Search for the cell housing the specified text and yield its (x, y) center coordinate. 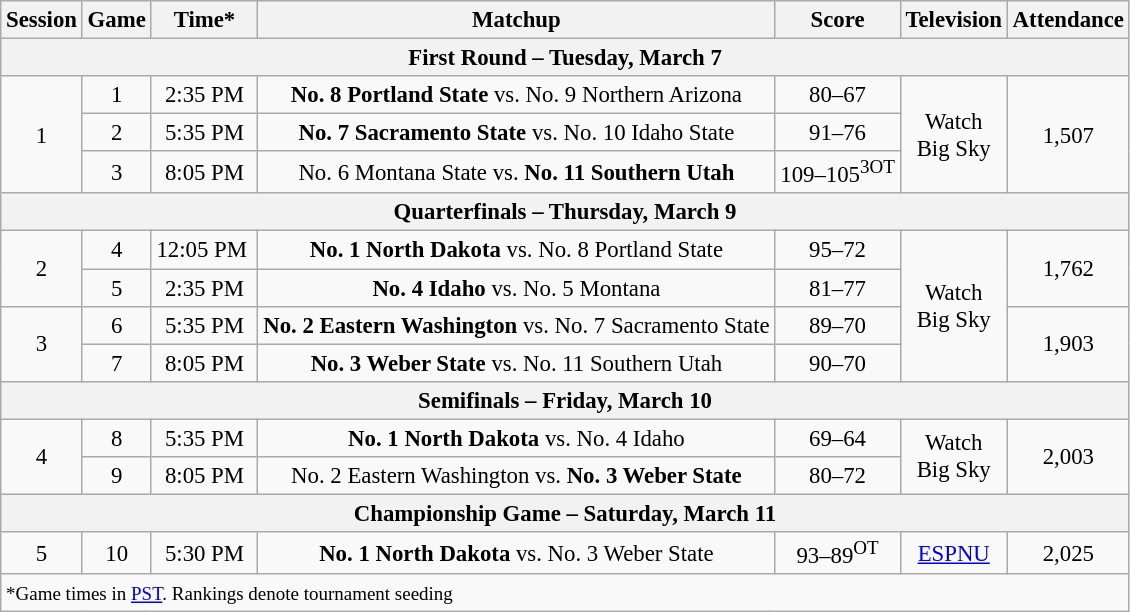
Game (116, 20)
ESPNU (954, 553)
Attendance (1068, 20)
Time* (204, 20)
Championship Game – Saturday, March 11 (566, 513)
Semifinals – Friday, March 10 (566, 400)
Quarterfinals – Thursday, March 9 (566, 213)
109–1053OT (838, 172)
95–72 (838, 250)
89–70 (838, 325)
No. 3 Weber State vs. No. 11 Southern Utah (516, 363)
No. 1 North Dakota vs. No. 4 Idaho (516, 438)
10 (116, 553)
12:05 PM (204, 250)
80–72 (838, 476)
*Game times in PST. Rankings denote tournament seeding (566, 593)
First Round – Tuesday, March 7 (566, 58)
No. 8 Portland State vs. No. 9 Northern Arizona (516, 95)
2,025 (1068, 553)
Session (42, 20)
No. 7 Sacramento State vs. No. 10 Idaho State (516, 133)
9 (116, 476)
81–77 (838, 288)
80–67 (838, 95)
7 (116, 363)
5:30 PM (204, 553)
Matchup (516, 20)
1,507 (1068, 134)
8 (116, 438)
93–89OT (838, 553)
69–64 (838, 438)
No. 1 North Dakota vs. No. 3 Weber State (516, 553)
90–70 (838, 363)
No. 2 Eastern Washington vs. No. 7 Sacramento State (516, 325)
No. 1 North Dakota vs. No. 8 Portland State (516, 250)
No. 4 Idaho vs. No. 5 Montana (516, 288)
1,762 (1068, 268)
No. 2 Eastern Washington vs. No. 3 Weber State (516, 476)
Television (954, 20)
No. 6 Montana State vs. No. 11 Southern Utah (516, 172)
6 (116, 325)
Score (838, 20)
91–76 (838, 133)
1,903 (1068, 344)
2,003 (1068, 456)
